Provide the [X, Y] coordinate of the cell's center where the given text is located.  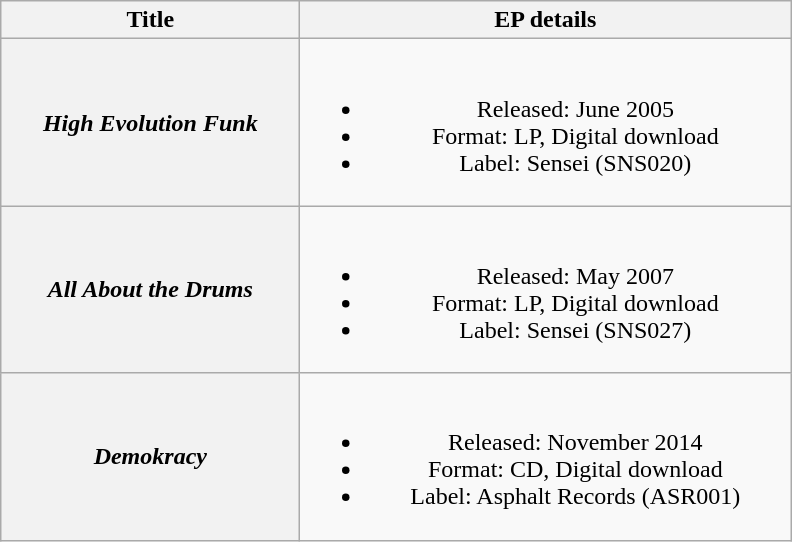
EP details [546, 20]
Demokracy [150, 456]
All About the Drums [150, 290]
High Evolution Funk [150, 122]
Released: May 2007Format: LP, Digital downloadLabel: Sensei (SNS027) [546, 290]
Title [150, 20]
Released: November 2014Format: CD, Digital downloadLabel: Asphalt Records (ASR001) [546, 456]
Released: June 2005Format: LP, Digital downloadLabel: Sensei (SNS020) [546, 122]
